Find where the given text appears and provide that cell's center as (x, y) coordinate. 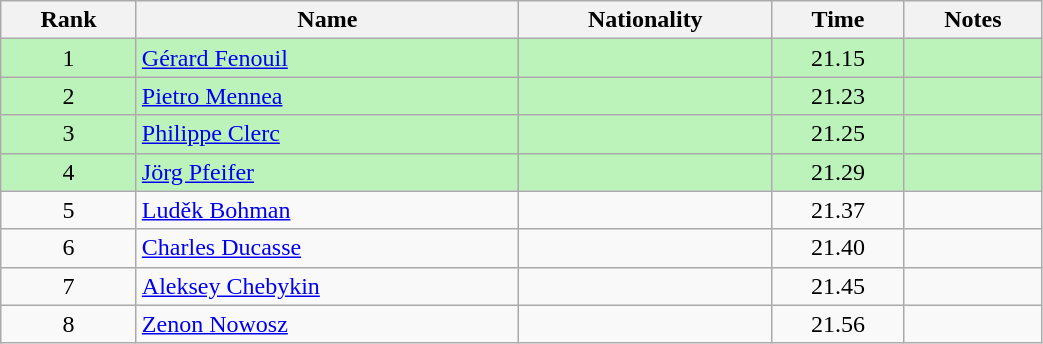
Notes (973, 20)
Jörg Pfeifer (327, 172)
21.29 (838, 172)
Time (838, 20)
Rank (69, 20)
7 (69, 286)
Charles Ducasse (327, 248)
2 (69, 96)
21.56 (838, 324)
Gérard Fenouil (327, 58)
6 (69, 248)
21.23 (838, 96)
21.15 (838, 58)
3 (69, 134)
8 (69, 324)
Name (327, 20)
Aleksey Chebykin (327, 286)
21.40 (838, 248)
21.37 (838, 210)
21.25 (838, 134)
Philippe Clerc (327, 134)
1 (69, 58)
21.45 (838, 286)
Zenon Nowosz (327, 324)
5 (69, 210)
Luděk Bohman (327, 210)
Nationality (645, 20)
Pietro Mennea (327, 96)
4 (69, 172)
